Search for the cell housing the specified text and yield its [x, y] center coordinate. 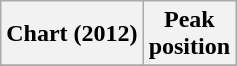
Peakposition [189, 34]
Chart (2012) [72, 34]
